Extract the (x, y) coordinate from the center of the cell holding the provided text.  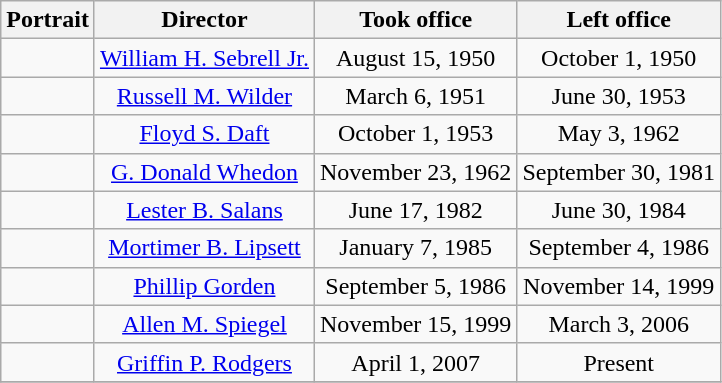
Mortimer B. Lipsett (204, 248)
Director (204, 20)
June 30, 1953 (619, 96)
October 1, 1950 (619, 58)
William H. Sebrell Jr. (204, 58)
January 7, 1985 (416, 248)
September 30, 1981 (619, 172)
Griffin P. Rodgers (204, 362)
Left office (619, 20)
May 3, 1962 (619, 134)
August 15, 1950 (416, 58)
September 5, 1986 (416, 286)
March 6, 1951 (416, 96)
Portrait (48, 20)
November 14, 1999 (619, 286)
Allen M. Spiegel (204, 324)
Phillip Gorden (204, 286)
March 3, 2006 (619, 324)
June 30, 1984 (619, 210)
Russell M. Wilder (204, 96)
Lester B. Salans (204, 210)
Floyd S. Daft (204, 134)
November 15, 1999 (416, 324)
April 1, 2007 (416, 362)
November 23, 1962 (416, 172)
June 17, 1982 (416, 210)
October 1, 1953 (416, 134)
Took office (416, 20)
September 4, 1986 (619, 248)
G. Donald Whedon (204, 172)
Present (619, 362)
